Detect which cell encompasses the target text, then output its (X, Y) center coordinate. 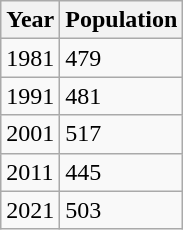
2021 (30, 210)
1991 (30, 96)
Year (30, 20)
503 (122, 210)
Population (122, 20)
1981 (30, 58)
481 (122, 96)
479 (122, 58)
2011 (30, 172)
517 (122, 134)
445 (122, 172)
2001 (30, 134)
